Return the (x, y) coordinate for the center point of the cell that contains the specified text.  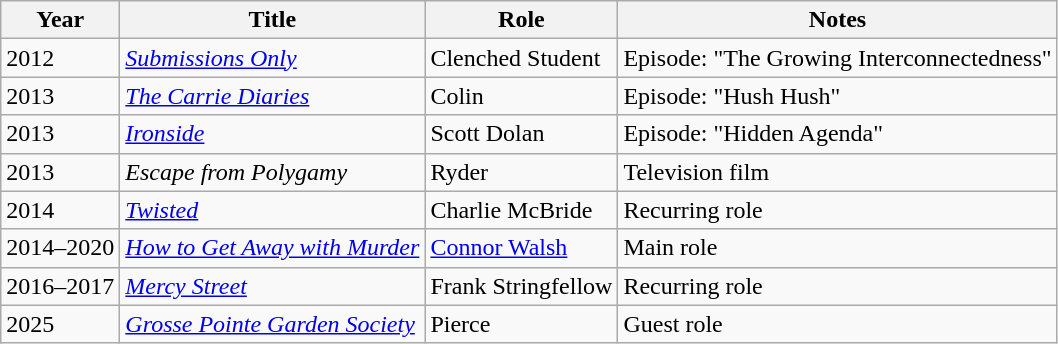
Ironside (272, 134)
Twisted (272, 210)
Escape from Polygamy (272, 172)
Scott Dolan (522, 134)
Ryder (522, 172)
Colin (522, 96)
The Carrie Diaries (272, 96)
2014–2020 (60, 248)
Submissions Only (272, 58)
Guest role (838, 324)
Clenched Student (522, 58)
Main role (838, 248)
Pierce (522, 324)
Episode: "Hush Hush" (838, 96)
Year (60, 20)
2012 (60, 58)
2025 (60, 324)
Grosse Pointe Garden Society (272, 324)
2016–2017 (60, 286)
Title (272, 20)
2014 (60, 210)
Television film (838, 172)
How to Get Away with Murder (272, 248)
Episode: "The Growing Interconnectedness" (838, 58)
Charlie McBride (522, 210)
Connor Walsh (522, 248)
Mercy Street (272, 286)
Episode: "Hidden Agenda" (838, 134)
Notes (838, 20)
Role (522, 20)
Frank Stringfellow (522, 286)
